Determine the [X, Y] coordinate at the center of the cell enclosing the given text.  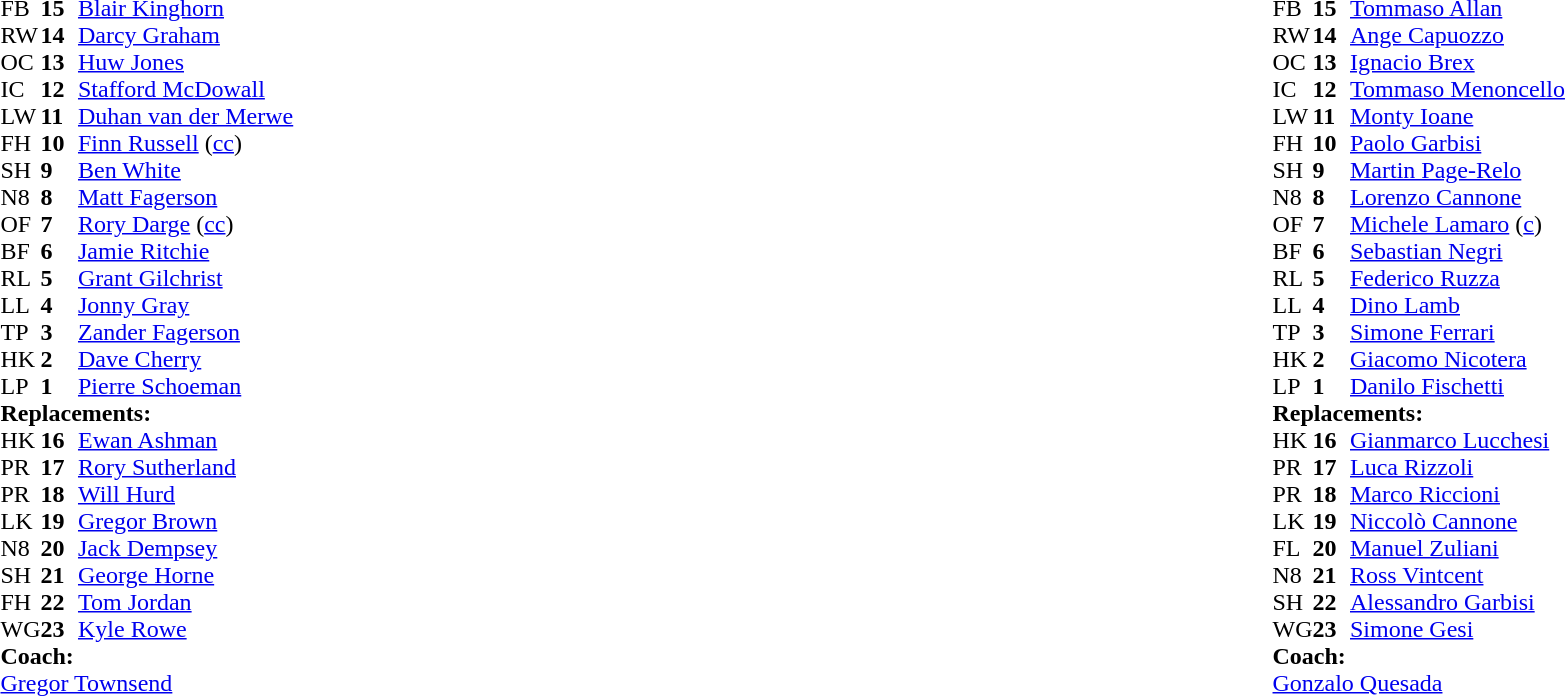
Marco Riccioni [1458, 494]
Stafford McDowall [186, 90]
Kyle Rowe [186, 630]
Monty Ioane [1458, 116]
Ross Vintcent [1458, 576]
FL [1293, 548]
Zander Fagerson [186, 332]
Giacomo Nicotera [1458, 360]
Dino Lamb [1458, 306]
Tommaso Menoncello [1458, 90]
Finn Russell (cc) [186, 144]
Ben White [186, 170]
Pierre Schoeman [186, 386]
Sebastian Negri [1458, 252]
Michele Lamaro (c) [1458, 224]
Will Hurd [186, 494]
Niccolò Cannone [1458, 522]
Lorenzo Cannone [1458, 198]
Manuel Zuliani [1458, 548]
Gianmarco Lucchesi [1458, 440]
Tom Jordan [186, 602]
Jack Dempsey [186, 548]
Gregor Brown [186, 522]
Jonny Gray [186, 306]
Darcy Graham [186, 36]
Ignacio Brex [1458, 62]
Duhan van der Merwe [186, 116]
Martin Page-Relo [1458, 170]
Grant Gilchrist [186, 278]
Dave Cherry [186, 360]
Simone Ferrari [1458, 332]
Ange Capuozzo [1458, 36]
Simone Gesi [1458, 630]
Rory Sutherland [186, 468]
George Horne [186, 576]
Matt Fagerson [186, 198]
Ewan Ashman [186, 440]
Paolo Garbisi [1458, 144]
Jamie Ritchie [186, 252]
Huw Jones [186, 62]
Danilo Fischetti [1458, 386]
Rory Darge (cc) [186, 224]
Federico Ruzza [1458, 278]
Alessandro Garbisi [1458, 602]
Luca Rizzoli [1458, 468]
